Pinpoint the cell where the given text exists, returning its (x, y) midpoint coordinate. 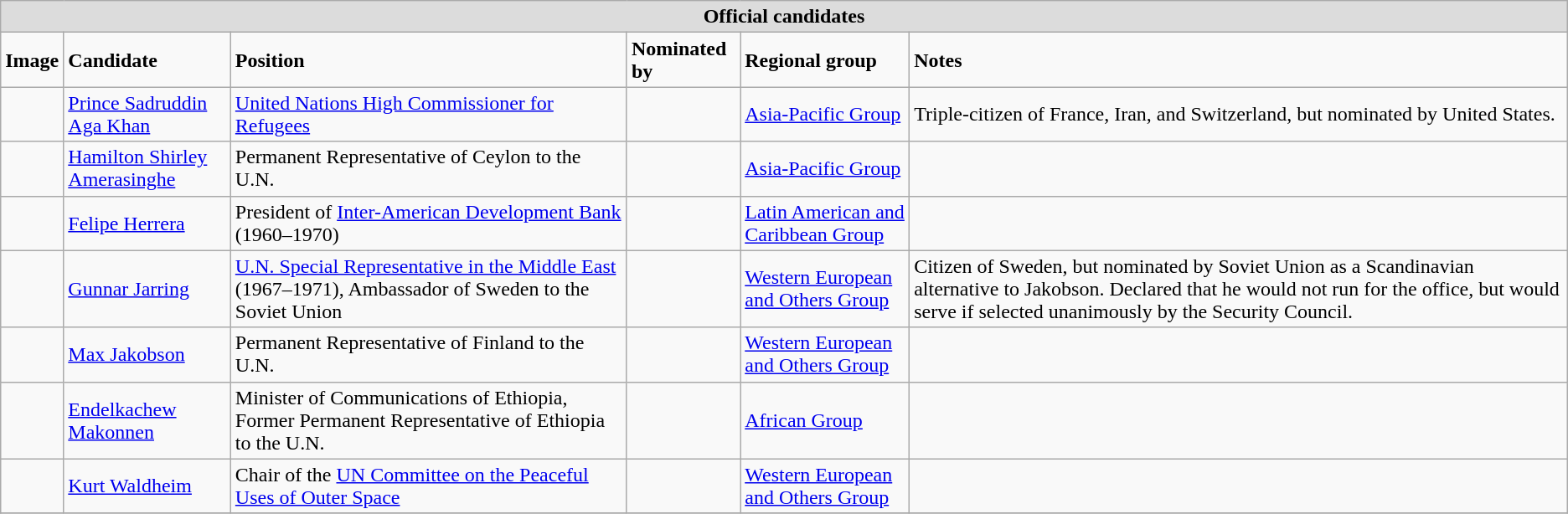
President of Inter-American Development Bank (1960–1970) (429, 223)
Position (429, 60)
U.N. Special Representative in the Middle East (1967–1971), Ambassador of Sweden to the Soviet Union (429, 289)
Gunnar Jarring (147, 289)
Felipe Herrera (147, 223)
African Group (825, 420)
Kurt Waldheim (147, 486)
Notes (1239, 60)
Official candidates (784, 17)
Candidate (147, 60)
Hamilton Shirley Amerasinghe (147, 169)
Chair of the UN Committee on the Peaceful Uses of Outer Space (429, 486)
Regional group (825, 60)
Triple-citizen of France, Iran, and Switzerland, but nominated by United States. (1239, 114)
Max Jakobson (147, 355)
Endelkachew Makonnen (147, 420)
United Nations High Commissioner for Refugees (429, 114)
Latin American and Caribbean Group (825, 223)
Permanent Representative of Ceylon to the U.N. (429, 169)
Permanent Representative of Finland to the U.N. (429, 355)
Minister of Communications of Ethiopia, Former Permanent Representative of Ethiopia to the U.N. (429, 420)
Nominated by (683, 60)
Image (32, 60)
Prince Sadruddin Aga Khan (147, 114)
